Search for the cell housing the specified text and yield its [X, Y] center coordinate. 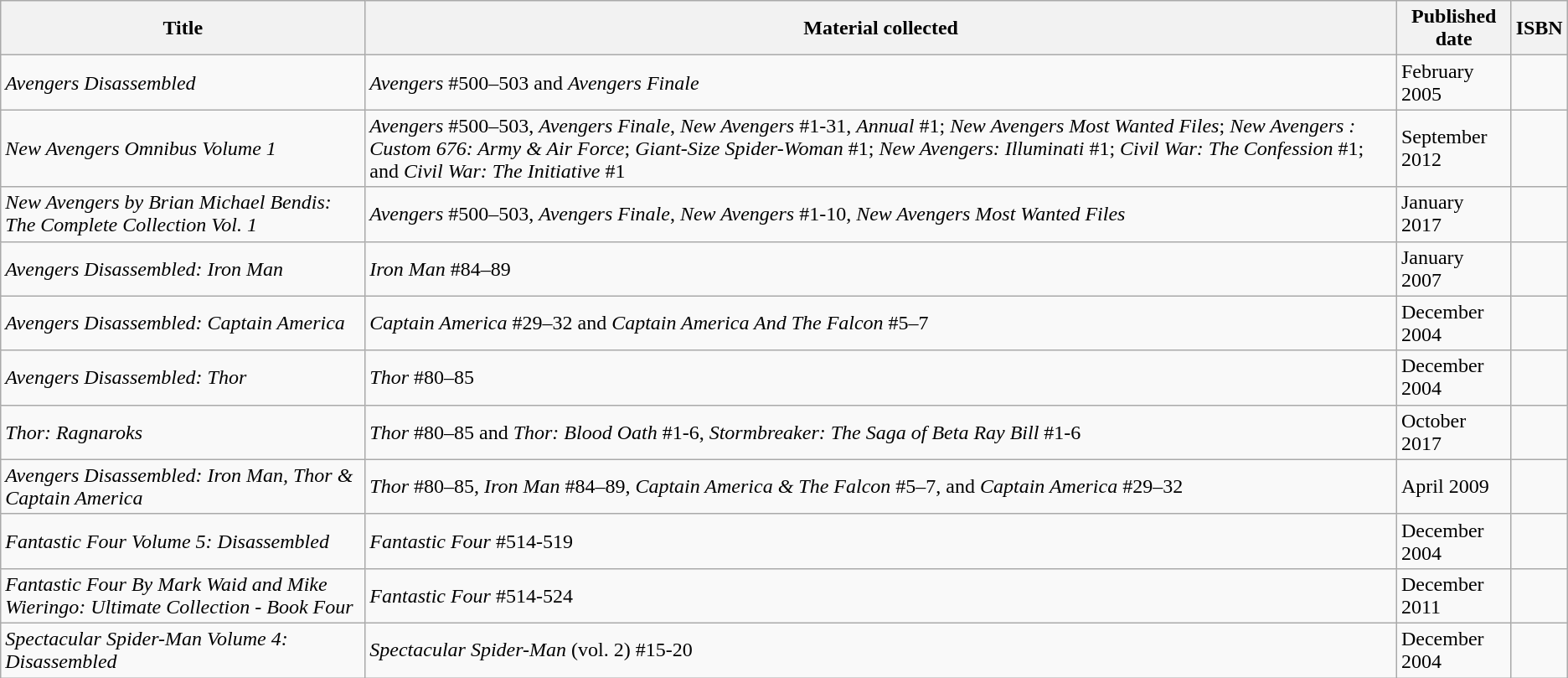
Avengers Disassembled: Iron Man, Thor & Captain America [183, 486]
Avengers Disassembled [183, 82]
Thor #80–85 and Thor: Blood Oath #1-6, Stormbreaker: The Saga of Beta Ray Bill #1-6 [881, 432]
Avengers #500–503, Avengers Finale, New Avengers #1-10, New Avengers Most Wanted Files [881, 215]
Material collected [881, 28]
Avengers Disassembled: Thor [183, 377]
Captain America #29–32 and Captain America And The Falcon #5–7 [881, 323]
Fantastic Four By Mark Waid and Mike Wieringo: Ultimate Collection - Book Four [183, 595]
Spectacular Spider-Man (vol. 2) #15-20 [881, 650]
Fantastic Four #514-524 [881, 595]
Spectacular Spider-Man Volume 4: Disassembled [183, 650]
New Avengers Omnibus Volume 1 [183, 148]
Thor #80–85, Iron Man #84–89, Captain America & The Falcon #5–7, and Captain America #29–32 [881, 486]
Thor: Ragnaroks [183, 432]
Avengers Disassembled: Captain America [183, 323]
January 2007 [1454, 268]
February 2005 [1454, 82]
October 2017 [1454, 432]
Fantastic Four #514-519 [881, 541]
Iron Man #84–89 [881, 268]
January 2017 [1454, 215]
Avengers Disassembled: Iron Man [183, 268]
December 2011 [1454, 595]
Title [183, 28]
New Avengers by Brian Michael Bendis: The Complete Collection Vol. 1 [183, 215]
ISBN [1540, 28]
April 2009 [1454, 486]
Thor #80–85 [881, 377]
Published date [1454, 28]
Avengers #500–503 and Avengers Finale [881, 82]
Fantastic Four Volume 5: Disassembled [183, 541]
September 2012 [1454, 148]
